For the text-containing cell, return its midpoint in [x, y] coordinate format. 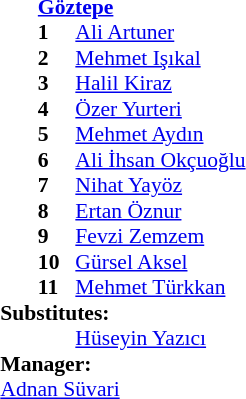
Mehmet Aydın [160, 135]
Mehmet Işıkal [160, 58]
2 [57, 58]
8 [57, 211]
Halil Kiraz [160, 83]
Fevzi Zemzem [160, 237]
4 [57, 109]
Ertan Öznur [160, 211]
1 [57, 33]
Nihat Yayöz [160, 185]
Substitutes: [122, 313]
Manager: [122, 364]
Gürsel Aksel [160, 262]
10 [57, 262]
Ali Artuner [160, 33]
Mehmet Türkkan [160, 287]
5 [57, 135]
11 [57, 287]
9 [57, 237]
Ali İhsan Okçuoğlu [160, 160]
Hüseyin Yazıcı [160, 339]
7 [57, 185]
3 [57, 83]
6 [57, 160]
Özer Yurteri [160, 109]
